Return [x, y] of the center of cell containing provided text 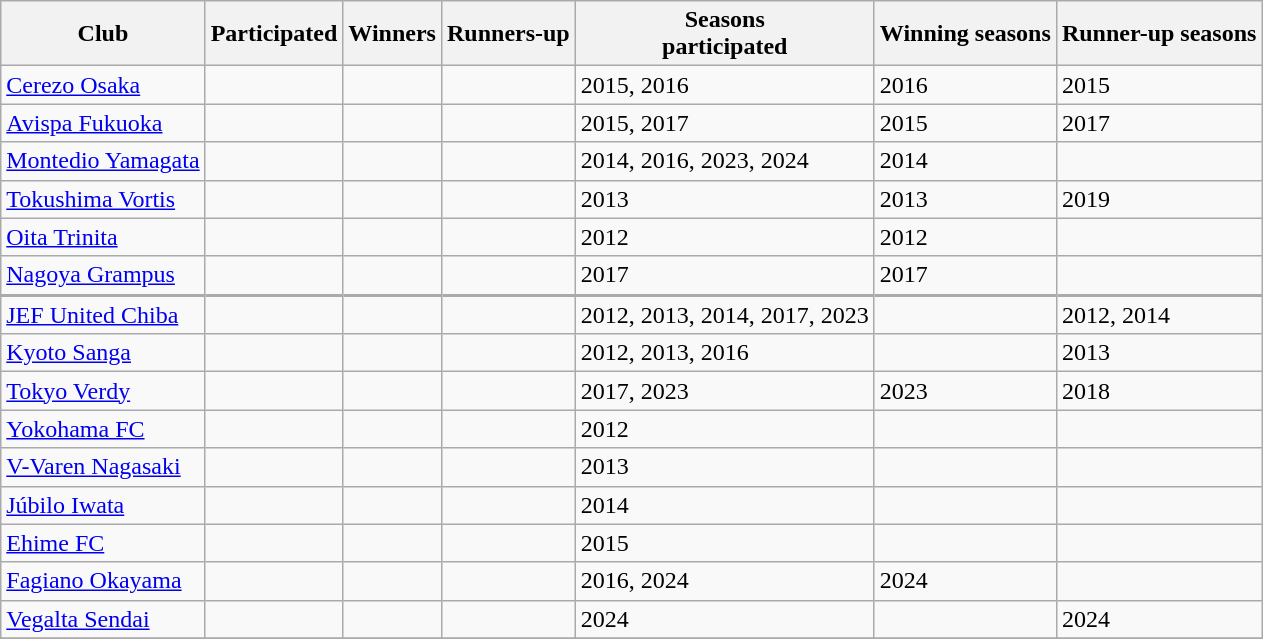
2023 [965, 391]
Yokohama FC [103, 429]
2012, 2014 [1159, 314]
Winners [392, 34]
2016, 2024 [724, 581]
2019 [1159, 199]
Vegalta Sendai [103, 619]
Montedio Yamagata [103, 161]
Nagoya Grampus [103, 276]
2018 [1159, 391]
JEF United Chiba [103, 314]
Cerezo Osaka [103, 85]
Runner-up seasons [1159, 34]
Ehime FC [103, 543]
2016 [965, 85]
2014, 2016, 2023, 2024 [724, 161]
2015, 2017 [724, 123]
Tokushima Vortis [103, 199]
2012, 2013, 2016 [724, 353]
Seasonsparticipated [724, 34]
Tokyo Verdy [103, 391]
Winning seasons [965, 34]
Fagiano Okayama [103, 581]
2012, 2013, 2014, 2017, 2023 [724, 314]
Club [103, 34]
Kyoto Sanga [103, 353]
Oita Trinita [103, 237]
2017, 2023 [724, 391]
V-Varen Nagasaki [103, 467]
Avispa Fukuoka [103, 123]
Runners-up [508, 34]
2015, 2016 [724, 85]
Participated [274, 34]
Júbilo Iwata [103, 505]
